Find where the given text appears and provide that cell's center as (X, Y) coordinate. 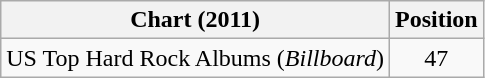
47 (436, 58)
Chart (2011) (196, 20)
US Top Hard Rock Albums (Billboard) (196, 58)
Position (436, 20)
